Pinpoint the cell where the given text exists, returning its (X, Y) midpoint coordinate. 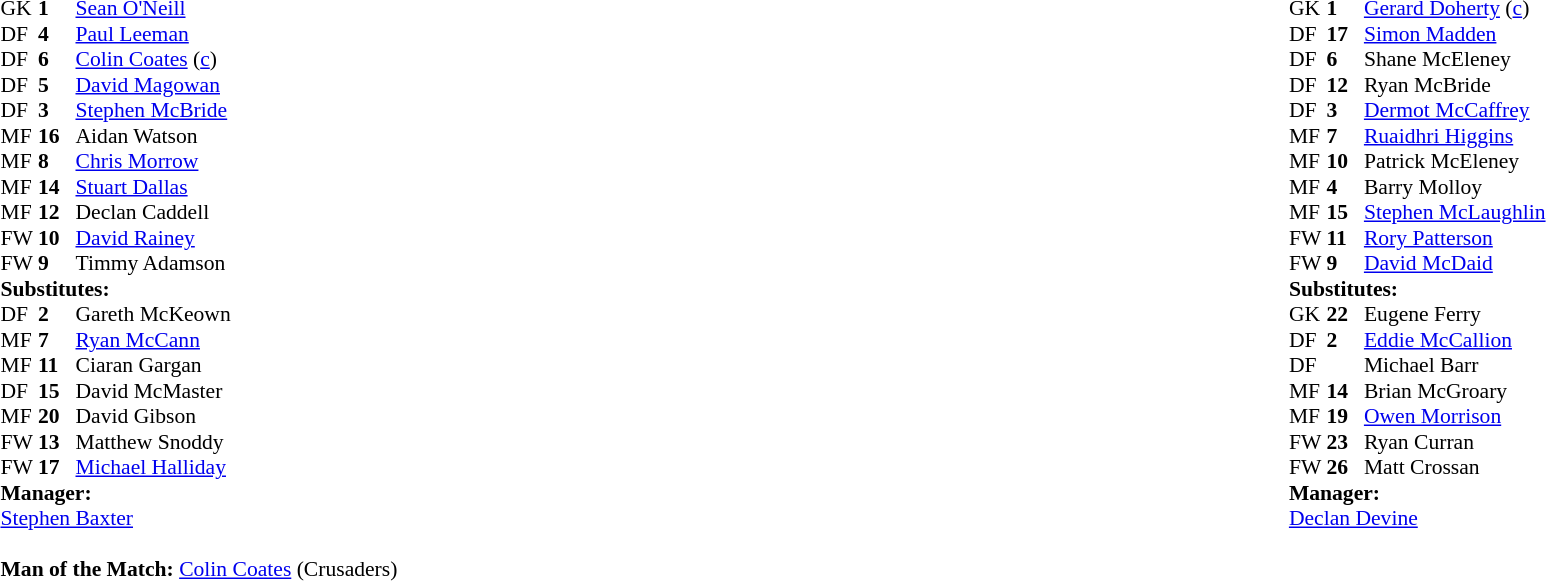
Eddie McCallion (1455, 340)
Michael Barr (1455, 365)
Patrick McEleney (1455, 161)
Timmy Adamson (237, 263)
13 (57, 442)
Stephen McBride (237, 111)
19 (1345, 417)
David Gibson (237, 417)
20 (57, 417)
David Magowan (237, 85)
Rory Patterson (1455, 238)
David McMaster (237, 391)
Ryan Curran (1455, 442)
Eugene Ferry (1455, 315)
Michael Halliday (237, 467)
Owen Morrison (1455, 417)
Declan Caddell (237, 213)
Shane McEleney (1455, 59)
David McDaid (1455, 263)
Barry Molloy (1455, 187)
Matthew Snoddy (237, 442)
23 (1345, 442)
26 (1345, 467)
David Rainey (237, 238)
Gareth McKeown (237, 315)
Colin Coates (c) (237, 59)
GK (1308, 315)
22 (1345, 315)
5 (57, 85)
Matt Crossan (1455, 467)
Ruaidhri Higgins (1455, 136)
Stuart Dallas (237, 187)
Ryan McCann (237, 340)
8 (57, 161)
Brian McGroary (1455, 391)
Chris Morrow (237, 161)
Simon Madden (1455, 34)
Ryan McBride (1455, 85)
Declan Devine (1418, 519)
Paul Leeman (237, 34)
Aidan Watson (237, 136)
Ciaran Gargan (237, 365)
Dermot McCaffrey (1455, 111)
Stephen McLaughlin (1455, 213)
16 (57, 136)
